Provide the (x, y) coordinate of the cell's center where the given text is located.  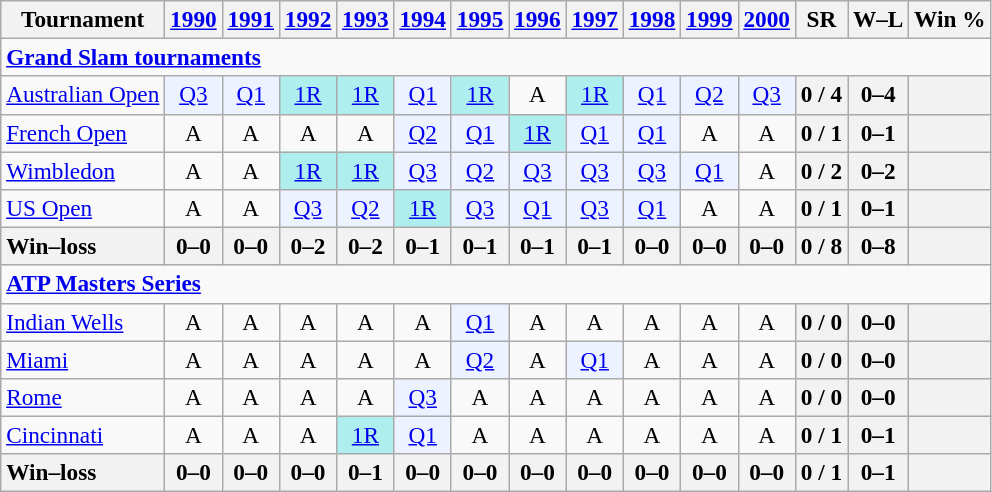
1993 (366, 19)
Tournament (83, 19)
1997 (594, 19)
Win % (950, 19)
W–L (878, 19)
US Open (83, 208)
French Open (83, 133)
1999 (710, 19)
1991 (250, 19)
0–4 (878, 95)
1998 (652, 19)
1990 (194, 19)
1996 (538, 19)
SR (821, 19)
Miami (83, 359)
Rome (83, 397)
1992 (308, 19)
0–8 (878, 246)
Australian Open (83, 95)
Cincinnati (83, 435)
2000 (766, 19)
0 / 2 (821, 170)
Indian Wells (83, 322)
1994 (422, 19)
1995 (480, 19)
Grand Slam tournaments (496, 57)
0 / 4 (821, 95)
0 / 8 (821, 246)
ATP Masters Series (496, 284)
Wimbledon (83, 170)
